Return the [x, y] coordinate for the center point of the cell that contains the specified text.  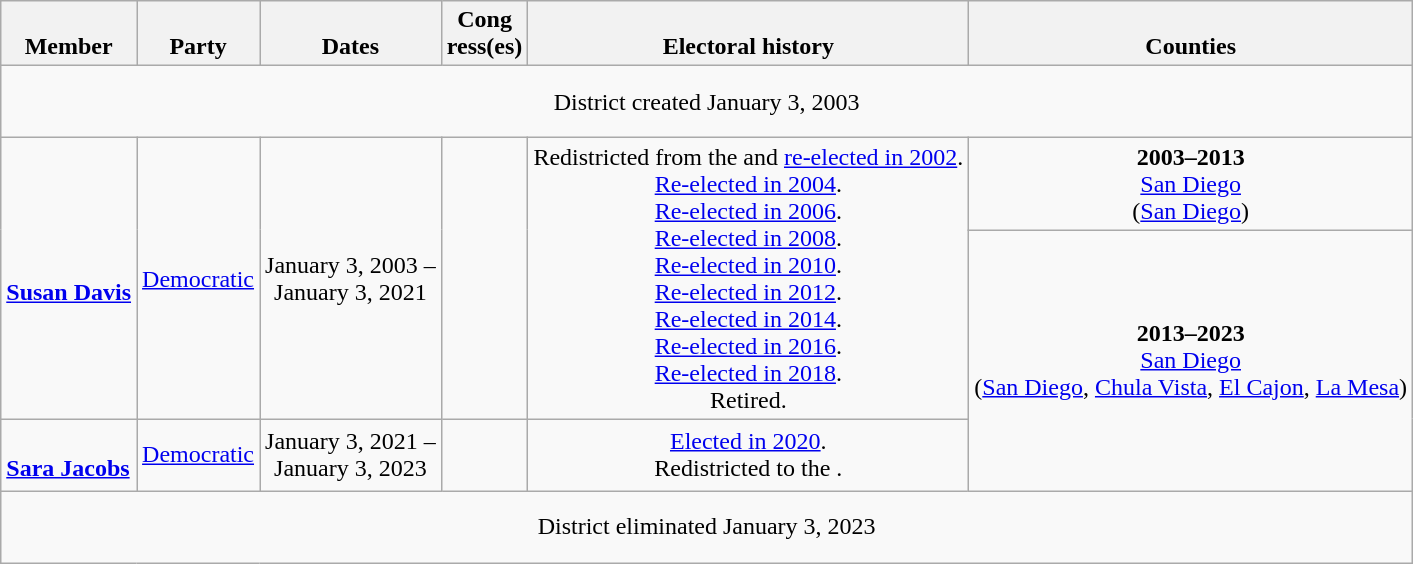
Counties [1191, 34]
Member [69, 34]
District created January 3, 2003 [707, 102]
Sara Jacobs [69, 455]
Dates [351, 34]
District eliminated January 3, 2023 [707, 527]
Susan Davis [69, 278]
Electoral history [748, 34]
2003–2013San Diego(San Diego) [1191, 184]
January 3, 2021 –January 3, 2023 [351, 455]
Congress(es) [484, 34]
Elected in 2020.Redistricted to the . [748, 455]
Party [198, 34]
January 3, 2003 –January 3, 2021 [351, 278]
2013–2023San Diego(San Diego, Chula Vista, El Cajon, La Mesa) [1191, 360]
